Locate the cell with the specified text and output its [x, y] center coordinate. 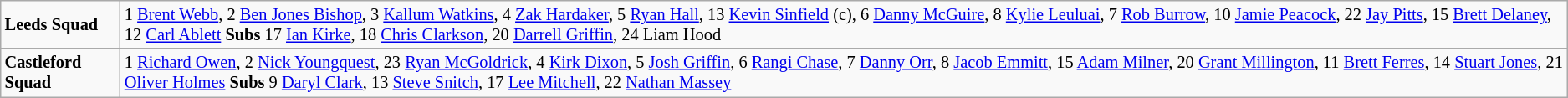
Castleford Squad [60, 73]
Leeds Squad [60, 24]
